Return [X, Y] of the center of cell containing provided text 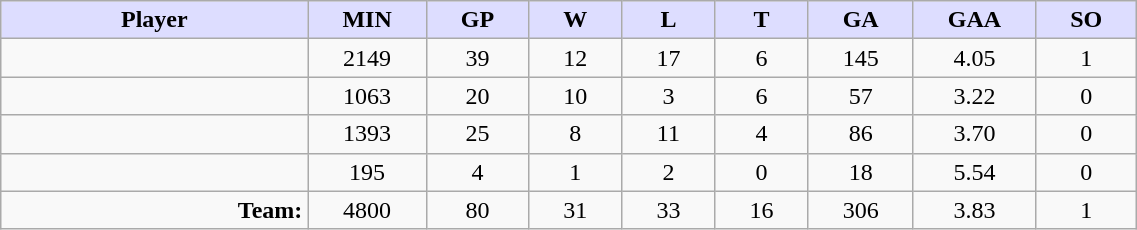
1063 [367, 96]
Team: [154, 210]
3.70 [974, 134]
86 [860, 134]
GAA [974, 20]
16 [762, 210]
GA [860, 20]
8 [576, 134]
57 [860, 96]
SO [1086, 20]
80 [477, 210]
GP [477, 20]
31 [576, 210]
1393 [367, 134]
5.54 [974, 172]
25 [477, 134]
195 [367, 172]
17 [668, 58]
3.83 [974, 210]
2149 [367, 58]
10 [576, 96]
2 [668, 172]
MIN [367, 20]
11 [668, 134]
18 [860, 172]
3 [668, 96]
145 [860, 58]
T [762, 20]
39 [477, 58]
306 [860, 210]
20 [477, 96]
W [576, 20]
33 [668, 210]
12 [576, 58]
3.22 [974, 96]
4.05 [974, 58]
L [668, 20]
Player [154, 20]
4800 [367, 210]
